Scan for the cell matching the given text and deliver its [X, Y] coordinate at center. 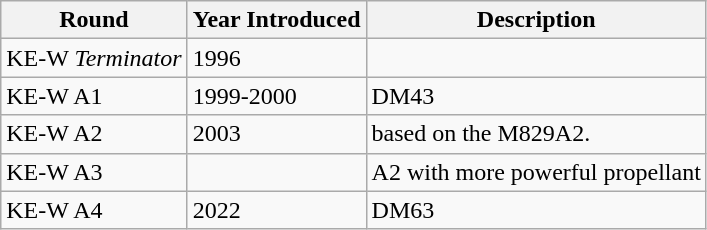
DM63 [536, 210]
KE-W A4 [94, 210]
A2 with more powerful propellant [536, 172]
KE-W A1 [94, 96]
based on the M829A2. [536, 134]
2022 [276, 210]
2003 [276, 134]
Year Introduced [276, 20]
DM43 [536, 96]
1996 [276, 58]
1999-2000 [276, 96]
Round [94, 20]
KE-W Terminator [94, 58]
KE-W A2 [94, 134]
KE-W A3 [94, 172]
Description [536, 20]
